For the text-containing cell, return its midpoint in [X, Y] coordinate format. 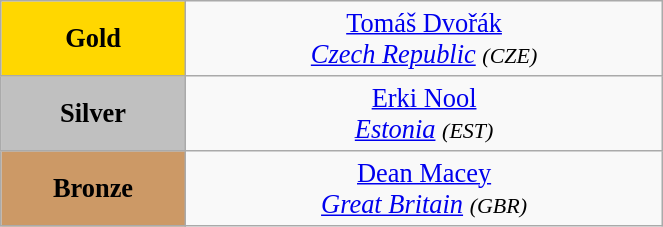
Erki NoolEstonia (EST) [424, 112]
Silver [94, 112]
Gold [94, 38]
Bronze [94, 188]
Dean MaceyGreat Britain (GBR) [424, 188]
Tomáš DvořákCzech Republic (CZE) [424, 38]
